Locate the cell with the specified text and output its (X, Y) center coordinate. 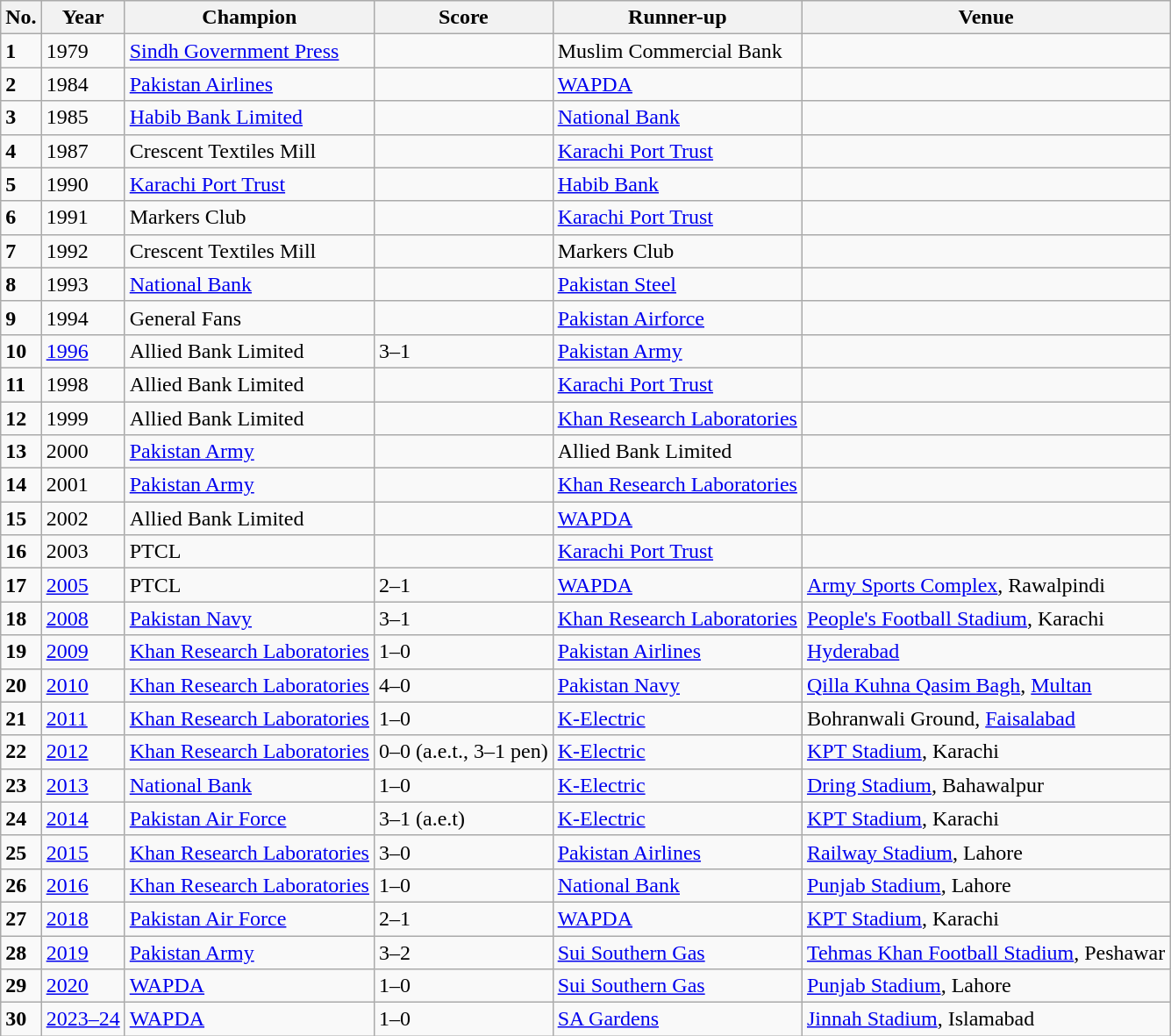
Army Sports Complex, Rawalpindi (986, 585)
Railway Stadium, Lahore (986, 852)
People's Football Stadium, Karachi (986, 618)
4 (21, 151)
1991 (82, 218)
1999 (82, 418)
Venue (986, 18)
6 (21, 218)
1993 (82, 284)
30 (21, 1019)
17 (21, 585)
2003 (82, 552)
Habib Bank (677, 184)
Habib Bank Limited (249, 118)
Pakistan Steel (677, 284)
2016 (82, 885)
Jinnah Stadium, Islamabad (986, 1019)
16 (21, 552)
4–0 (463, 685)
22 (21, 752)
9 (21, 318)
2014 (82, 818)
26 (21, 885)
27 (21, 918)
25 (21, 852)
19 (21, 652)
Qilla Kuhna Qasim Bagh, Multan (986, 685)
2011 (82, 718)
18 (21, 618)
2010 (82, 685)
1994 (82, 318)
Runner-up (677, 18)
2000 (82, 452)
24 (21, 818)
Champion (249, 18)
1979 (82, 51)
2019 (82, 952)
2009 (82, 652)
1 (21, 51)
21 (21, 718)
2015 (82, 852)
1987 (82, 151)
20 (21, 685)
1984 (82, 84)
13 (21, 452)
1992 (82, 251)
2012 (82, 752)
5 (21, 184)
Hyderabad (986, 652)
29 (21, 986)
2 (21, 84)
28 (21, 952)
1998 (82, 384)
1990 (82, 184)
3–0 (463, 852)
3–2 (463, 952)
General Fans (249, 318)
10 (21, 351)
23 (21, 785)
2018 (82, 918)
2005 (82, 585)
Year (82, 18)
1996 (82, 351)
Pakistan Airforce (677, 318)
1985 (82, 118)
12 (21, 418)
8 (21, 284)
Tehmas Khan Football Stadium, Peshawar (986, 952)
3 (21, 118)
Dring Stadium, Bahawalpur (986, 785)
SA Gardens (677, 1019)
15 (21, 518)
2023–24 (82, 1019)
14 (21, 485)
2002 (82, 518)
Muslim Commercial Bank (677, 51)
Score (463, 18)
11 (21, 384)
2020 (82, 986)
Sindh Government Press (249, 51)
0–0 (a.e.t., 3–1 pen) (463, 752)
Bohranwali Ground, Faisalabad (986, 718)
2013 (82, 785)
2008 (82, 618)
3–1 (a.e.t) (463, 818)
7 (21, 251)
2001 (82, 485)
No. (21, 18)
